Identify which cell holds the provided text, then report its [X, Y] central coordinate. 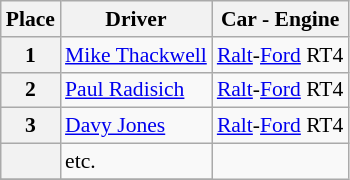
Driver [136, 19]
1 [30, 55]
Paul Radisich [136, 90]
3 [30, 126]
etc. [136, 162]
Place [30, 19]
Mike Thackwell [136, 55]
Car - Engine [280, 19]
Davy Jones [136, 126]
2 [30, 90]
